Locate the cell with the specified text and output its [x, y] center coordinate. 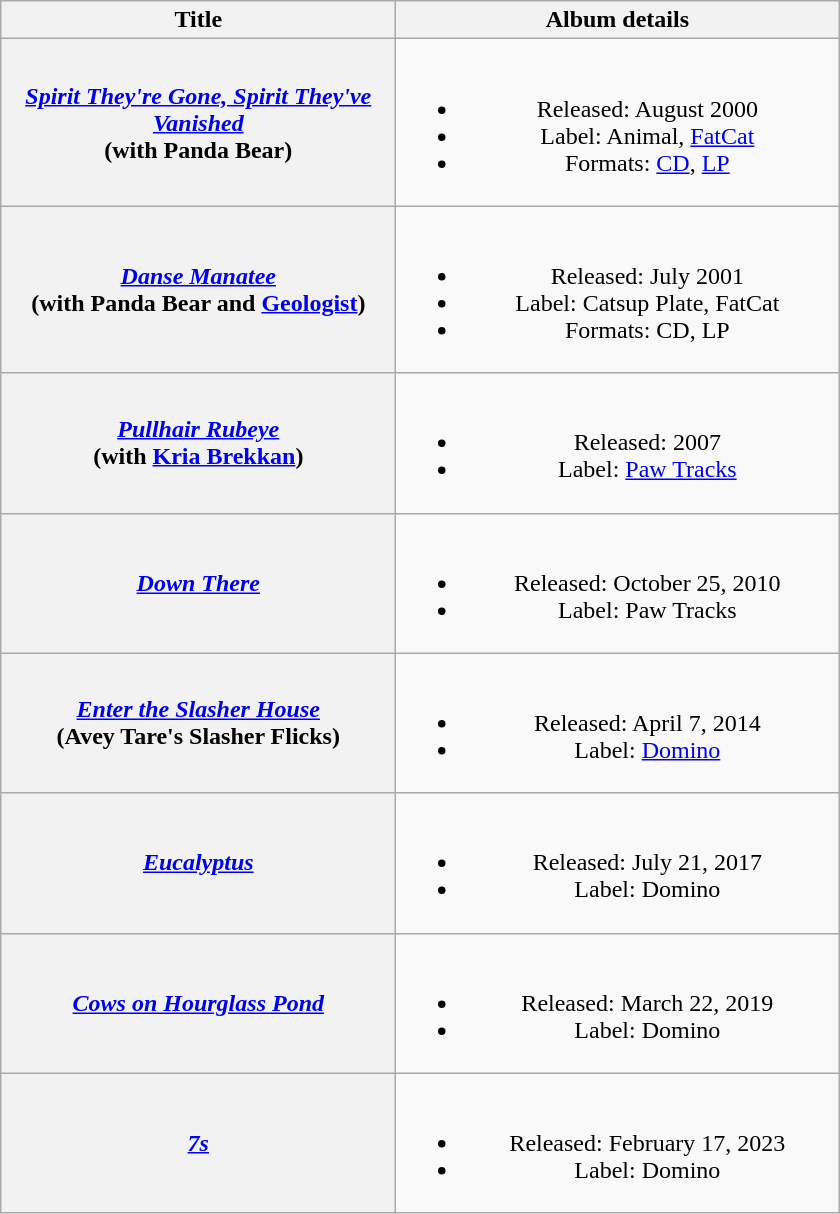
Album details [618, 20]
Released: October 25, 2010Label: Paw Tracks [618, 583]
Released: July 21, 2017Label: Domino [618, 863]
Eucalyptus [198, 863]
Released: April 7, 2014Label: Domino [618, 723]
Released: February 17, 2023Label: Domino [618, 1143]
Released: August 2000Label: Animal, FatCatFormats: CD, LP [618, 122]
Enter the Slasher House (Avey Tare's Slasher Flicks) [198, 723]
Spirit They're Gone, Spirit They've Vanished(with Panda Bear) [198, 122]
Pullhair Rubeye (with Kria Brekkan) [198, 443]
Down There [198, 583]
Released: March 22, 2019Label: Domino [618, 1003]
Released: 2007Label: Paw Tracks [618, 443]
Released: July 2001Label: Catsup Plate, FatCatFormats: CD, LP [618, 290]
Cows on Hourglass Pond [198, 1003]
7s [198, 1143]
Danse Manatee(with Panda Bear and Geologist) [198, 290]
Title [198, 20]
